Search for the cell housing the specified text and yield its (x, y) center coordinate. 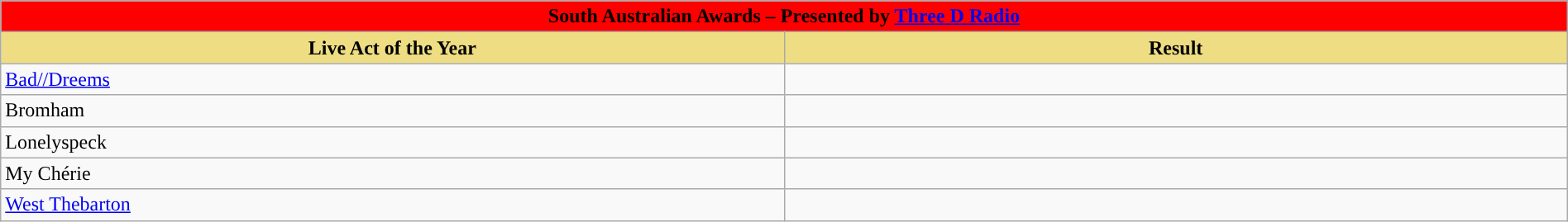
Bromham (392, 111)
Live Act of the Year (392, 48)
South Australian Awards – Presented by Three D Radio (784, 17)
Result (1176, 48)
Lonelyspeck (392, 142)
Bad//Dreems (392, 79)
My Chérie (392, 173)
West Thebarton (392, 205)
